Return (X, Y) of the center of cell containing provided text 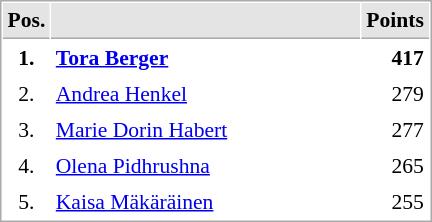
277 (396, 129)
417 (396, 57)
Points (396, 21)
3. (26, 129)
255 (396, 201)
Kaisa Mäkäräinen (206, 201)
1. (26, 57)
Andrea Henkel (206, 93)
265 (396, 165)
5. (26, 201)
Pos. (26, 21)
Olena Pidhrushna (206, 165)
279 (396, 93)
2. (26, 93)
Tora Berger (206, 57)
Marie Dorin Habert (206, 129)
4. (26, 165)
